Provide the (X, Y) coordinate of the cell's center where the given text is located.  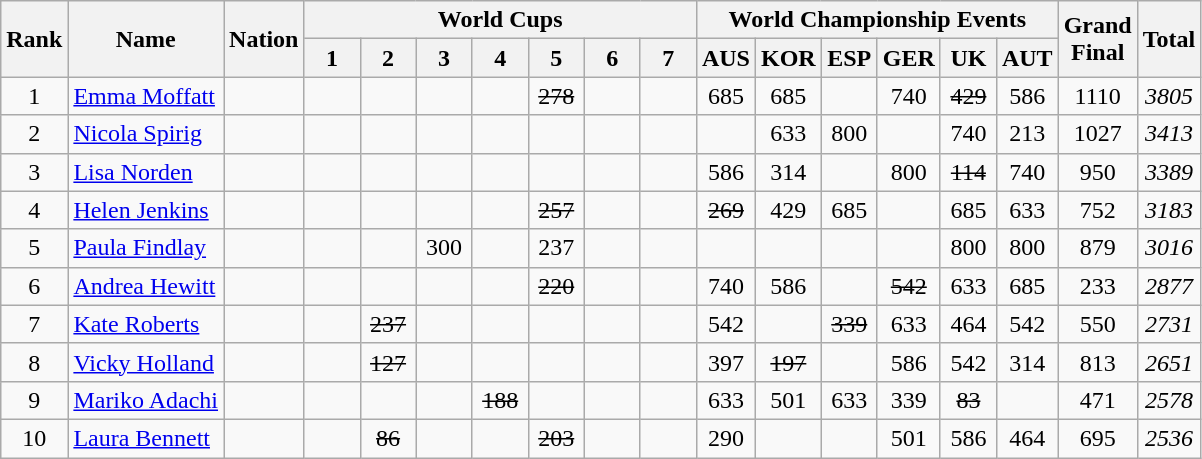
752 (1098, 210)
269 (726, 210)
Andrea Hewitt (146, 286)
233 (1098, 286)
3805 (1169, 96)
KOR (788, 58)
3389 (1169, 172)
2877 (1169, 286)
ESP (849, 58)
Helen Jenkins (146, 210)
127 (388, 362)
UK (968, 58)
879 (1098, 248)
Name (146, 39)
Laura Bennett (146, 438)
Nicola Spirig (146, 134)
213 (1027, 134)
114 (968, 172)
Lisa Norden (146, 172)
Nation (264, 39)
AUT (1027, 58)
813 (1098, 362)
Emma Moffatt (146, 96)
950 (1098, 172)
Total (1169, 39)
2578 (1169, 400)
278 (556, 96)
3183 (1169, 210)
203 (556, 438)
2536 (1169, 438)
Mariko Adachi (146, 400)
695 (1098, 438)
3413 (1169, 134)
9 (34, 400)
83 (968, 400)
397 (726, 362)
Paula Findlay (146, 248)
188 (500, 400)
Vicky Holland (146, 362)
Rank (34, 39)
3016 (1169, 248)
86 (388, 438)
300 (444, 248)
550 (1098, 324)
2651 (1169, 362)
1027 (1098, 134)
World Cups (500, 20)
Kate Roberts (146, 324)
8 (34, 362)
10 (34, 438)
AUS (726, 58)
471 (1098, 400)
GrandFinal (1098, 39)
GER (908, 58)
World Championship Events (877, 20)
1110 (1098, 96)
2731 (1169, 324)
257 (556, 210)
290 (726, 438)
197 (788, 362)
220 (556, 286)
